Detect which cell encompasses the target text, then output its [X, Y] center coordinate. 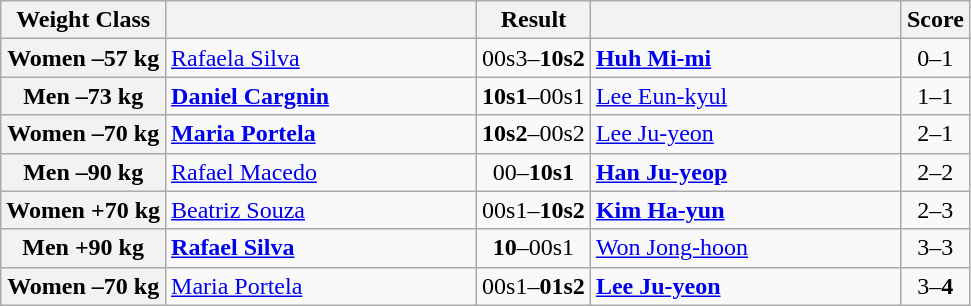
00s1–01s2 [534, 286]
Men +90 kg [84, 248]
10–00s1 [534, 248]
Kim Ha-yun [746, 210]
00s3–10s2 [534, 58]
Men –90 kg [84, 172]
00–10s1 [534, 172]
2–3 [935, 210]
Won Jong-hoon [746, 248]
Huh Mi-mi [746, 58]
Daniel Cargnin [322, 96]
Score [935, 20]
10s2–00s2 [534, 134]
Rafael Silva [322, 248]
Rafaela Silva [322, 58]
0–1 [935, 58]
Lee Eun-kyul [746, 96]
Women –57 kg [84, 58]
00s1–10s2 [534, 210]
2–2 [935, 172]
1–1 [935, 96]
Result [534, 20]
Beatriz Souza [322, 210]
Women +70 kg [84, 210]
Weight Class [84, 20]
10s1–00s1 [534, 96]
2–1 [935, 134]
Men –73 kg [84, 96]
3–4 [935, 286]
Rafael Macedo [322, 172]
3–3 [935, 248]
Han Ju-yeop [746, 172]
